Extract the (x, y) coordinate from the center of the cell holding the provided text.  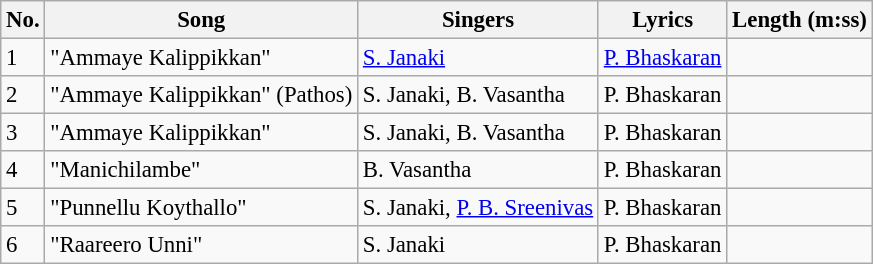
Singers (478, 20)
3 (23, 133)
"Manichilambe" (202, 170)
No. (23, 20)
S. Janaki, P. B. Sreenivas (478, 208)
B. Vasantha (478, 170)
5 (23, 208)
"Punnellu Koythallo" (202, 208)
Length (m:ss) (800, 20)
Lyrics (662, 20)
"Ammaye Kalippikkan" (Pathos) (202, 95)
4 (23, 170)
"Raareero Unni" (202, 245)
2 (23, 95)
1 (23, 58)
6 (23, 245)
Song (202, 20)
